Output the [x, y] coordinate of the center of the cell containing the given text.  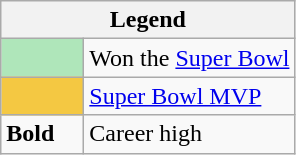
Legend [148, 20]
Won the Super Bowl [190, 58]
Bold [42, 134]
Career high [190, 134]
Super Bowl MVP [190, 96]
